Provide the [x, y] coordinate of the cell's center where the given text is located.  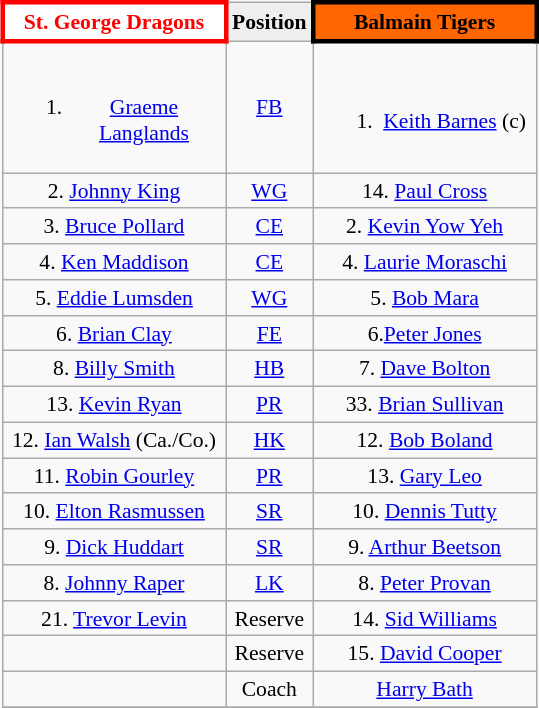
St. George Dragons [114, 22]
2. Kevin Yow Yeh [424, 226]
2. Johnny King [114, 191]
15. David Cooper [424, 654]
14. Sid Williams [424, 618]
13. Gary Leo [424, 476]
8. Johnny Raper [114, 583]
10. Dennis Tutty [424, 511]
12. Ian Walsh (Ca./Co.) [114, 440]
6.Peter Jones [424, 333]
HB [270, 369]
Keith Barnes (c) [424, 106]
Balmain Tigers [424, 22]
FE [270, 333]
33. Brian Sullivan [424, 405]
LK [270, 583]
8. Peter Provan [424, 583]
6. Brian Clay [114, 333]
9. Arthur Beetson [424, 547]
Harry Bath [424, 690]
8. Billy Smith [114, 369]
10. Elton Rasmussen [114, 511]
Coach [270, 690]
Position [270, 22]
13. Kevin Ryan [114, 405]
9. Dick Huddart [114, 547]
12. Bob Boland [424, 440]
14. Paul Cross [424, 191]
FB [270, 106]
5. Bob Mara [424, 298]
HK [270, 440]
7. Dave Bolton [424, 369]
21. Trevor Levin [114, 618]
4. Laurie Moraschi [424, 262]
4. Ken Maddison [114, 262]
Graeme Langlands [114, 106]
3. Bruce Pollard [114, 226]
11. Robin Gourley [114, 476]
5. Eddie Lumsden [114, 298]
